Detect which cell encompasses the target text, then output its [x, y] center coordinate. 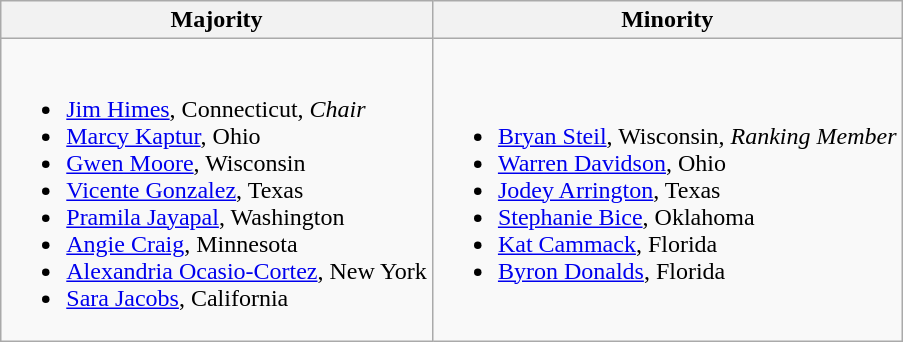
Bryan Steil, Wisconsin, Ranking MemberWarren Davidson, OhioJodey Arrington, TexasStephanie Bice, OklahomaKat Cammack, FloridaByron Donalds, Florida [667, 190]
Majority [217, 20]
Minority [667, 20]
